Determine the [x, y] coordinate at the center of the cell enclosing the given text.  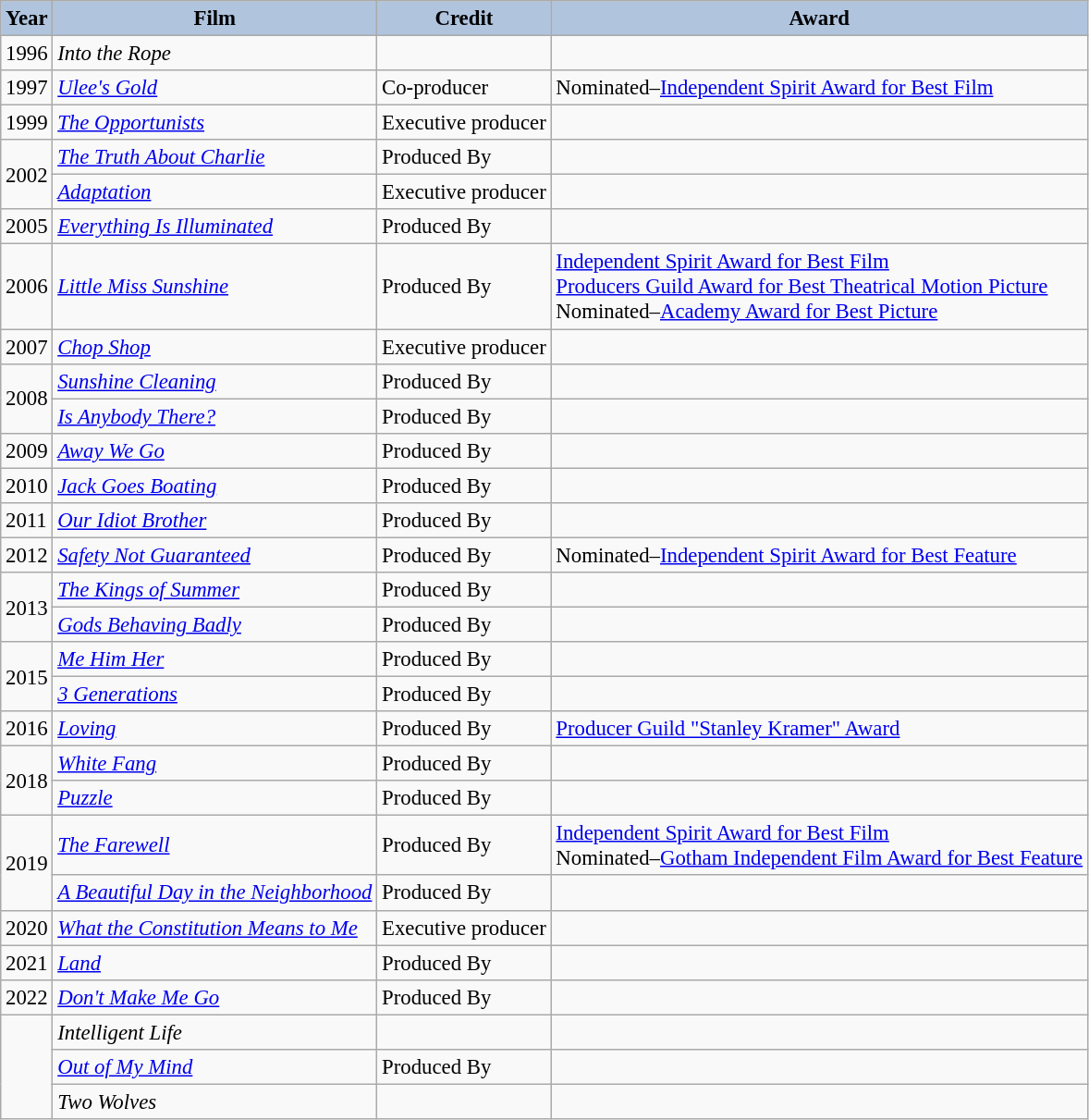
The Truth About Charlie [214, 157]
Nominated–Independent Spirit Award for Best Feature [819, 555]
The Kings of Summer [214, 590]
Don't Make Me Go [214, 997]
1997 [27, 88]
Award [819, 18]
The Opportunists [214, 123]
Jack Goes Boating [214, 486]
Out of My Mind [214, 1067]
Everything Is Illuminated [214, 227]
Sunshine Cleaning [214, 381]
Independent Spirit Award for Best FilmNominated–Gotham Independent Film Award for Best Feature [819, 845]
2006 [27, 287]
Our Idiot Brother [214, 521]
1996 [27, 54]
2011 [27, 521]
Credit [464, 18]
Away We Go [214, 450]
2019 [27, 863]
A Beautiful Day in the Neighborhood [214, 893]
Chop Shop [214, 347]
2020 [27, 928]
What the Constitution Means to Me [214, 928]
White Fang [214, 764]
Safety Not Guaranteed [214, 555]
Land [214, 963]
Gods Behaving Badly [214, 624]
2015 [27, 677]
Little Miss Sunshine [214, 287]
2016 [27, 729]
2007 [27, 347]
Nominated–Independent Spirit Award for Best Film [819, 88]
The Farewell [214, 845]
2005 [27, 227]
Puzzle [214, 798]
Co-producer [464, 88]
2008 [27, 398]
2010 [27, 486]
2012 [27, 555]
2018 [27, 781]
2022 [27, 997]
Adaptation [214, 192]
Independent Spirit Award for Best FilmProducers Guild Award for Best Theatrical Motion PictureNominated–Academy Award for Best Picture [819, 287]
Year [27, 18]
2002 [27, 174]
Film [214, 18]
Is Anybody There? [214, 416]
2009 [27, 450]
1999 [27, 123]
Into the Rope [214, 54]
Ulee's Gold [214, 88]
Producer Guild "Stanley Kramer" Award [819, 729]
2013 [27, 607]
Two Wolves [214, 1102]
Intelligent Life [214, 1032]
Loving [214, 729]
2021 [27, 963]
Me Him Her [214, 659]
3 Generations [214, 695]
